Capture the cell that displays the provided text and extract its [x, y] central coordinate. 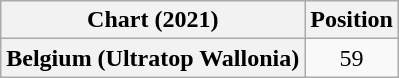
59 [352, 58]
Position [352, 20]
Belgium (Ultratop Wallonia) [153, 58]
Chart (2021) [153, 20]
